Identify which cell holds the provided text, then report its [X, Y] central coordinate. 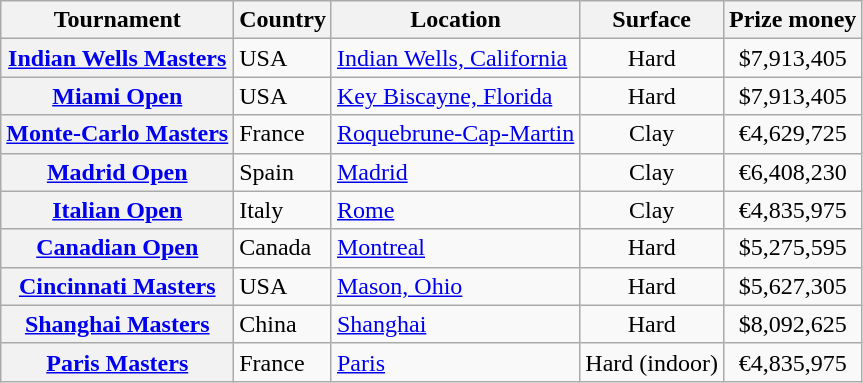
Monte-Carlo Masters [118, 134]
Canadian Open [118, 248]
Tournament [118, 20]
Indian Wells Masters [118, 58]
$5,275,595 [793, 248]
Italy [283, 210]
$5,627,305 [793, 286]
Surface [652, 20]
Hard (indoor) [652, 362]
Madrid [455, 172]
Madrid Open [118, 172]
Location [455, 20]
Key Biscayne, Florida [455, 96]
$8,092,625 [793, 324]
Miami Open [118, 96]
Indian Wells, California [455, 58]
Shanghai Masters [118, 324]
Mason, Ohio [455, 286]
Shanghai [455, 324]
Italian Open [118, 210]
€4,629,725 [793, 134]
Prize money [793, 20]
Country [283, 20]
Rome [455, 210]
Montreal [455, 248]
Paris [455, 362]
Spain [283, 172]
Paris Masters [118, 362]
Roquebrune-Cap-Martin [455, 134]
€6,408,230 [793, 172]
China [283, 324]
Cincinnati Masters [118, 286]
Canada [283, 248]
